For the text-containing cell, return its midpoint in (X, Y) coordinate format. 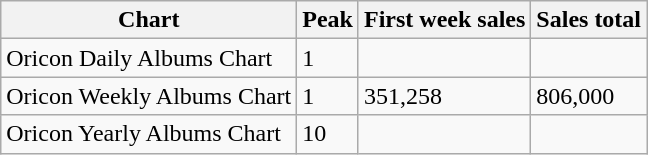
10 (328, 134)
Chart (149, 20)
Oricon Daily Albums Chart (149, 58)
Oricon Weekly Albums Chart (149, 96)
Peak (328, 20)
Sales total (589, 20)
806,000 (589, 96)
351,258 (444, 96)
First week sales (444, 20)
Oricon Yearly Albums Chart (149, 134)
